Output the [X, Y] coordinate of the center of the cell containing the given text.  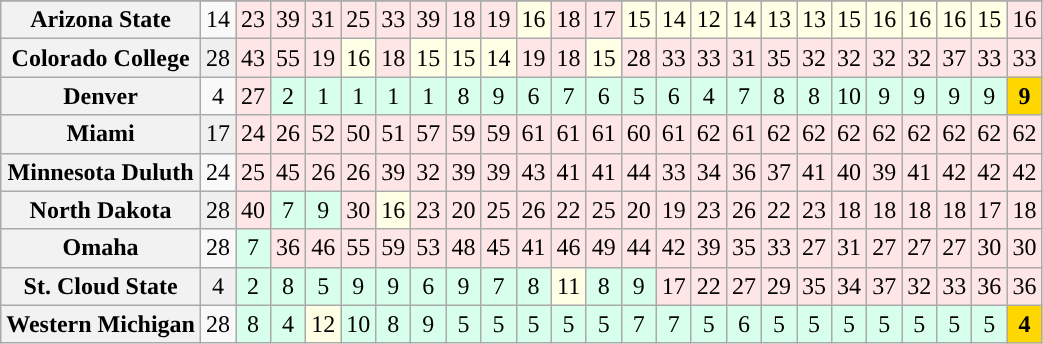
Miami [101, 134]
Minnesota Duluth [101, 172]
50 [358, 134]
60 [638, 134]
St. Cloud State [101, 286]
48 [464, 248]
Omaha [101, 248]
Denver [101, 96]
53 [428, 248]
North Dakota [101, 210]
51 [394, 134]
49 [604, 248]
Colorado College [101, 58]
57 [428, 134]
29 [778, 286]
11 [568, 286]
52 [324, 134]
Arizona State [101, 20]
Western Michigan [101, 324]
